Search for the cell housing the specified text and yield its (x, y) center coordinate. 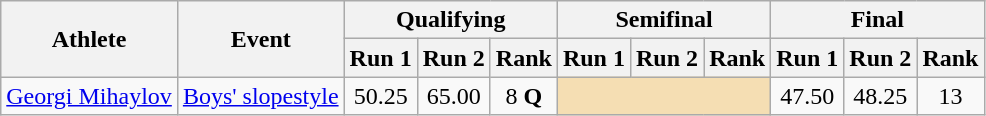
Georgi Mihaylov (90, 96)
Final (878, 20)
Semifinal (664, 20)
13 (950, 96)
50.25 (380, 96)
Event (260, 39)
Boys' slopestyle (260, 96)
Athlete (90, 39)
Qualifying (450, 20)
48.25 (880, 96)
8 Q (524, 96)
47.50 (808, 96)
65.00 (454, 96)
